Output the [X, Y] coordinate of the center of the cell containing the given text.  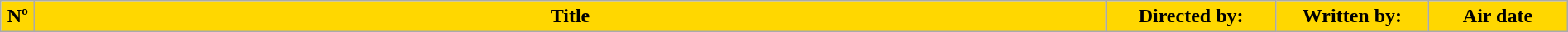
Nº [18, 16]
Written by: [1352, 16]
Air date [1499, 16]
Directed by: [1191, 16]
Title [571, 16]
